Scan for the cell matching the given text and deliver its (X, Y) coordinate at center. 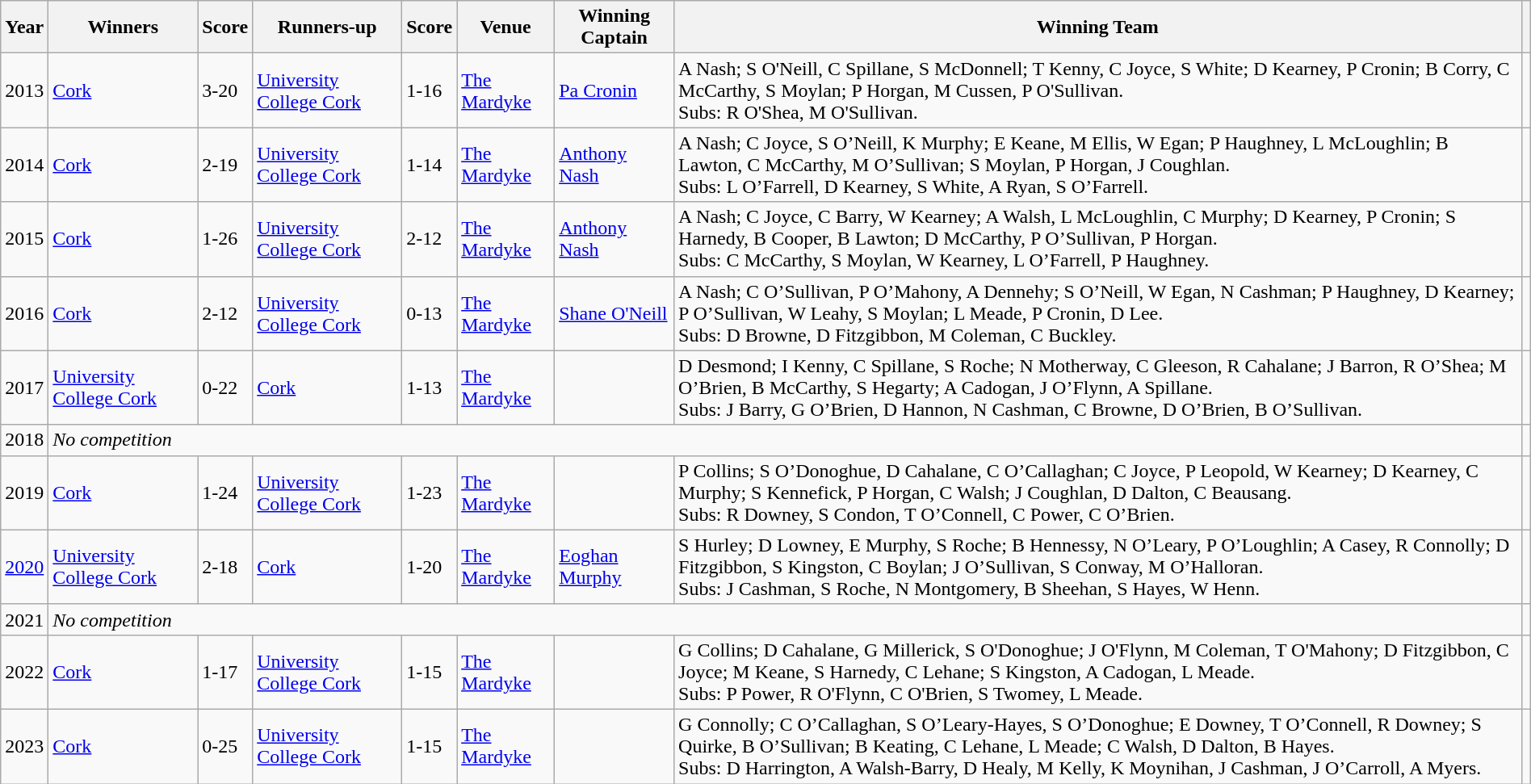
2013 (24, 90)
1-17 (225, 672)
2021 (24, 619)
2-18 (225, 567)
0-25 (225, 746)
2014 (24, 165)
0-13 (430, 313)
1-20 (430, 567)
2022 (24, 672)
2023 (24, 746)
0-22 (225, 388)
2018 (24, 440)
1-26 (225, 239)
2-19 (225, 165)
1-14 (430, 165)
Winning Team (1098, 27)
1-16 (430, 90)
2020 (24, 567)
Shane O'Neill (614, 313)
2017 (24, 388)
Pa Cronin (614, 90)
Winners (123, 27)
2016 (24, 313)
2019 (24, 493)
Winning Captain (614, 27)
Runners-up (328, 27)
1-23 (430, 493)
Eoghan Murphy (614, 567)
Year (24, 27)
1-13 (430, 388)
3-20 (225, 90)
2015 (24, 239)
Venue (505, 27)
1-24 (225, 493)
